Output the (x, y) coordinate of the center of the cell containing the given text.  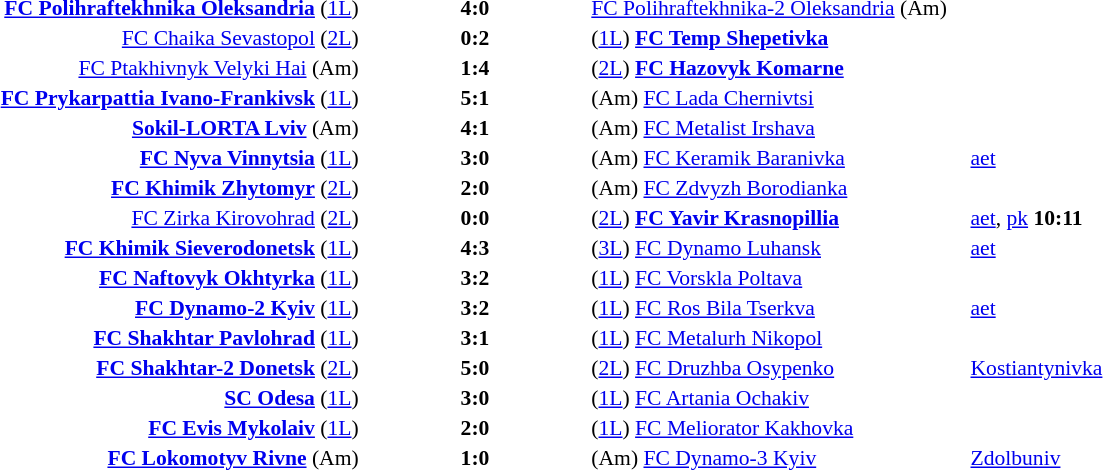
(1L) FC Temp Shepetivka (779, 38)
(2L) FC Hazovyk Komarne (779, 68)
(3L) FC Dynamo Luhansk (779, 248)
(Am) FC Keramik Baranivka (779, 158)
(1L) FC Artania Ochakiv (779, 398)
5:0 (476, 368)
(1L) FC Vorskla Poltava (779, 278)
(Am) FC Zdvyzh Borodianka (779, 188)
(Am) FC Metalist Irshava (779, 128)
(1L) FC Metalurh Nikopol (779, 338)
(1L) FC Ros Bila Tserkva (779, 308)
(2L) FC Yavir Krasnopillia (779, 218)
1:4 (476, 68)
(Am) FC Lada Chernivtsi (779, 98)
0:0 (476, 218)
3:1 (476, 338)
4:3 (476, 248)
(2L) FC Druzhba Osypenko (779, 368)
0:2 (476, 38)
5:1 (476, 98)
4:1 (476, 128)
(1L) FC Meliorator Kakhovka (779, 428)
